Return the (X, Y) coordinate for the center point of the cell that contains the specified text.  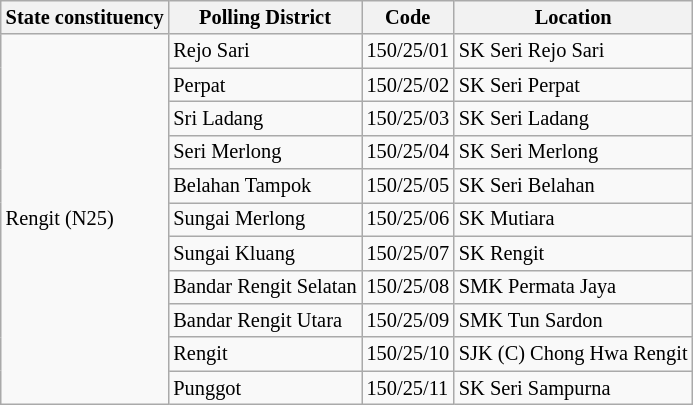
SK Seri Rejo Sari (573, 51)
SK Seri Belahan (573, 186)
Bandar Rengit Utara (264, 320)
Perpat (264, 85)
Bandar Rengit Selatan (264, 287)
SK Mutiara (573, 219)
SK Seri Ladang (573, 118)
Rejo Sari (264, 51)
150/25/11 (408, 388)
SMK Permata Jaya (573, 287)
Polling District (264, 17)
150/25/09 (408, 320)
150/25/07 (408, 253)
Location (573, 17)
150/25/04 (408, 152)
150/25/05 (408, 186)
Sungai Merlong (264, 219)
SK Seri Perpat (573, 85)
SMK Tun Sardon (573, 320)
SK Seri Merlong (573, 152)
Code (408, 17)
SJK (C) Chong Hwa Rengit (573, 354)
SK Seri Sampurna (573, 388)
150/25/01 (408, 51)
Rengit (264, 354)
Rengit (N25) (85, 219)
Punggot (264, 388)
150/25/03 (408, 118)
Belahan Tampok (264, 186)
150/25/10 (408, 354)
150/25/08 (408, 287)
Sri Ladang (264, 118)
SK Rengit (573, 253)
Sungai Kluang (264, 253)
State constituency (85, 17)
Seri Merlong (264, 152)
150/25/02 (408, 85)
150/25/06 (408, 219)
